Output the [X, Y] coordinate of the center of the cell containing the given text.  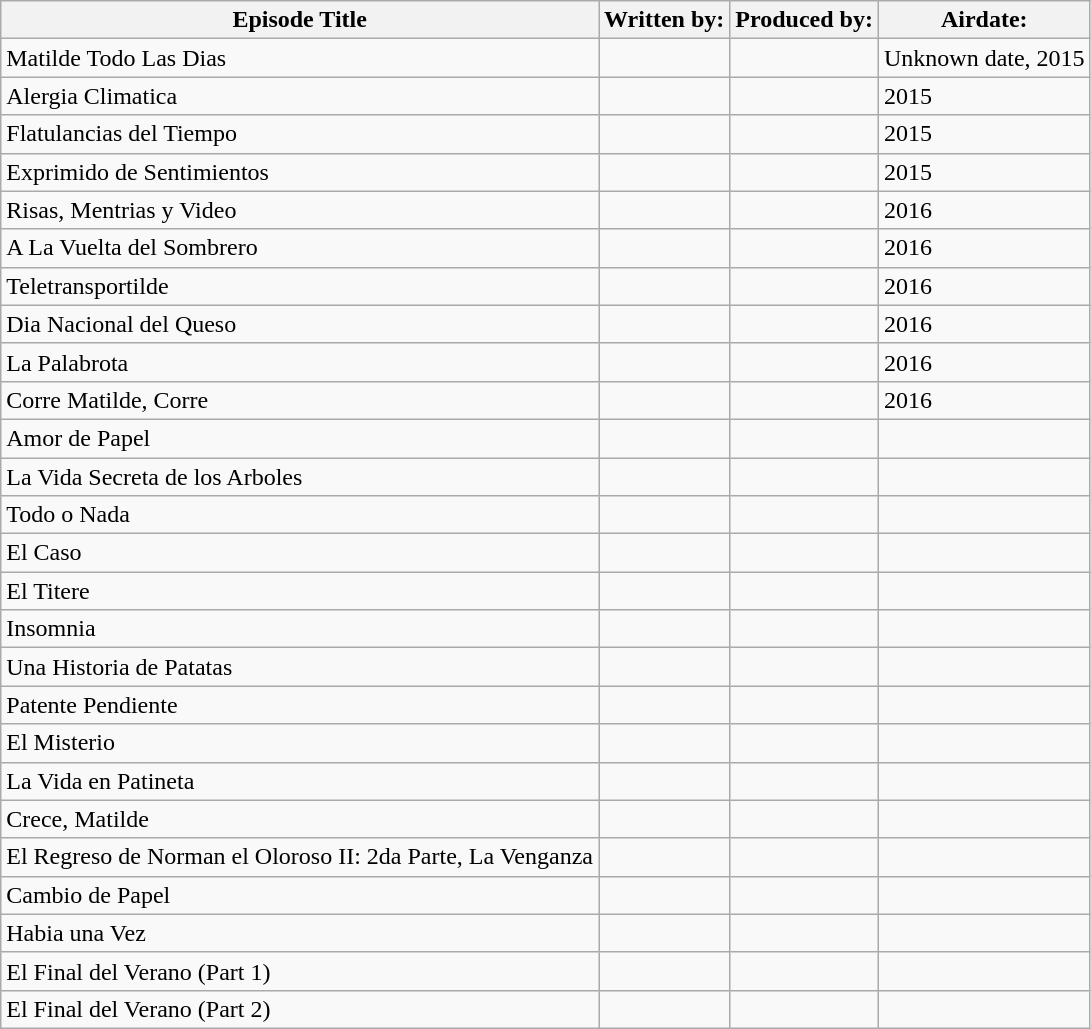
A La Vuelta del Sombrero [300, 248]
El Misterio [300, 743]
Flatulancias del Tiempo [300, 134]
El Caso [300, 553]
La Vida Secreta de los Arboles [300, 477]
La Palabrota [300, 362]
Corre Matilde, Corre [300, 400]
Alergia Climatica [300, 96]
Risas, Mentrias y Video [300, 210]
El Regreso de Norman el Oloroso II: 2da Parte, La Venganza [300, 857]
Habia una Vez [300, 933]
Todo o Nada [300, 515]
Produced by: [804, 20]
Written by: [664, 20]
Amor de Papel [300, 438]
Unknown date, 2015 [984, 58]
Airdate: [984, 20]
Exprimido de Sentimientos [300, 172]
Teletransportilde [300, 286]
El Final del Verano (Part 2) [300, 1009]
Una Historia de Patatas [300, 667]
La Vida en Patineta [300, 781]
Dia Nacional del Queso [300, 324]
Episode Title [300, 20]
Crece, Matilde [300, 819]
Insomnia [300, 629]
El Final del Verano (Part 1) [300, 971]
Patente Pendiente [300, 705]
Cambio de Papel [300, 895]
Matilde Todo Las Dias [300, 58]
El Titere [300, 591]
